Detect which cell encompasses the target text, then output its [x, y] center coordinate. 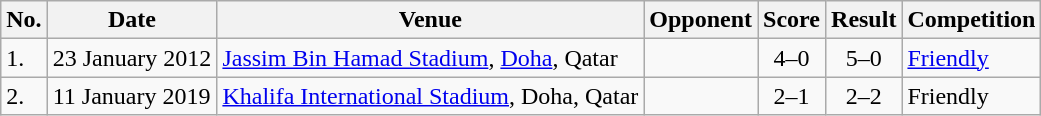
Score [792, 20]
Result [864, 20]
1. [24, 58]
Jassim Bin Hamad Stadium, Doha, Qatar [430, 58]
2–2 [864, 96]
Competition [972, 20]
5–0 [864, 58]
Khalifa International Stadium, Doha, Qatar [430, 96]
2–1 [792, 96]
No. [24, 20]
Date [132, 20]
Opponent [701, 20]
23 January 2012 [132, 58]
11 January 2019 [132, 96]
Venue [430, 20]
4–0 [792, 58]
2. [24, 96]
